Identify which cell holds the provided text, then report its [X, Y] central coordinate. 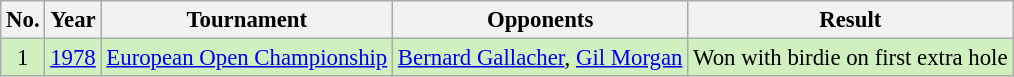
Result [850, 20]
Year [73, 20]
No. [23, 20]
1978 [73, 58]
European Open Championship [247, 58]
Bernard Gallacher, Gil Morgan [540, 58]
1 [23, 58]
Tournament [247, 20]
Opponents [540, 20]
Won with birdie on first extra hole [850, 58]
